Provide the (X, Y) coordinate of the cell's center where the given text is located.  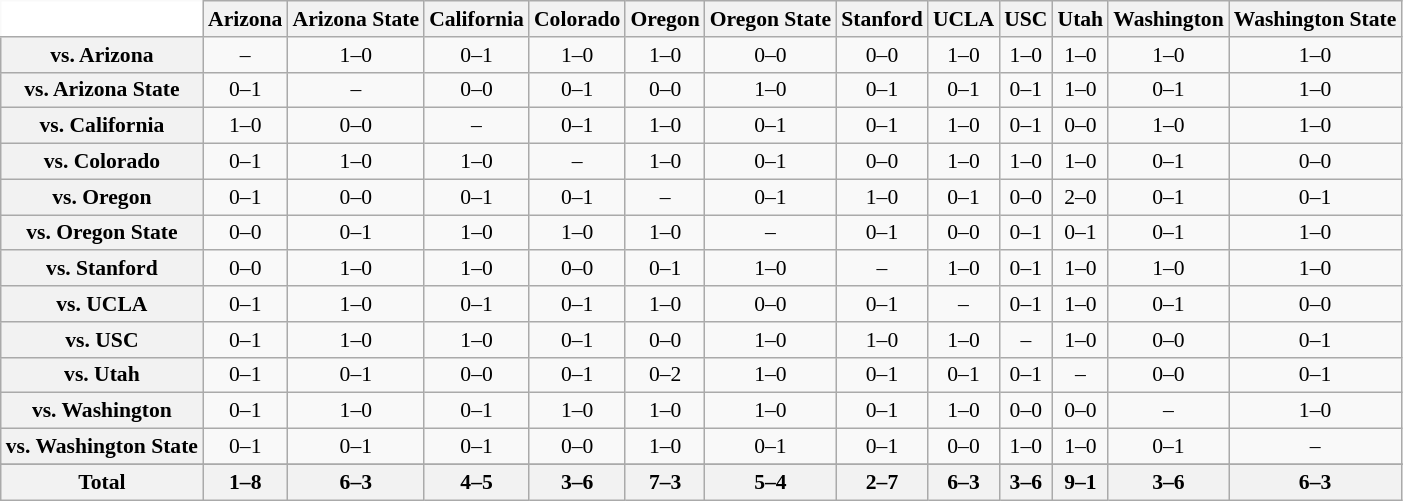
vs. Stanford (102, 269)
0–2 (664, 375)
California (476, 19)
2–7 (882, 482)
vs. Oregon State (102, 233)
vs. Utah (102, 375)
2–0 (1080, 197)
vs. USC (102, 340)
Oregon State (770, 19)
4–5 (476, 482)
vs. California (102, 126)
USC (1026, 19)
vs. UCLA (102, 304)
vs. Washington (102, 411)
Utah (1080, 19)
7–3 (664, 482)
vs. Arizona State (102, 90)
Stanford (882, 19)
Total (102, 482)
UCLA (964, 19)
Arizona State (356, 19)
Oregon (664, 19)
Washington (1168, 19)
9–1 (1080, 482)
Washington State (1316, 19)
1–8 (245, 482)
vs. Oregon (102, 197)
Colorado (577, 19)
vs. Washington State (102, 447)
vs. Colorado (102, 162)
vs. Arizona (102, 55)
Arizona (245, 19)
5–4 (770, 482)
